Determine the (x, y) coordinate at the center of the cell enclosing the given text.  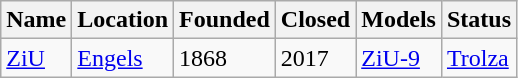
Founded (225, 20)
Status (478, 20)
ZiU (36, 58)
Closed (315, 20)
Engels (123, 58)
Trolza (478, 58)
Location (123, 20)
1868 (225, 58)
ZiU-9 (399, 58)
Name (36, 20)
2017 (315, 58)
Models (399, 20)
